Find where the given text appears and provide that cell's center as [X, Y] coordinate. 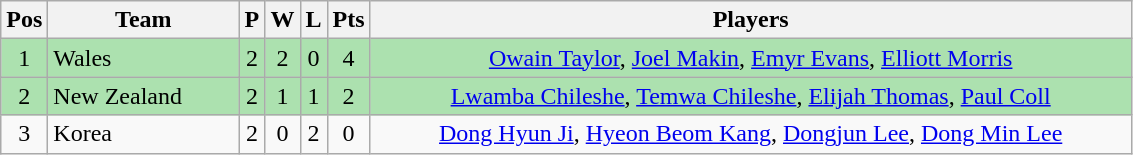
Wales [144, 58]
Owain Taylor, Joel Makin, Emyr Evans, Elliott Morris [750, 58]
Players [750, 20]
Pts [348, 20]
Pos [24, 20]
L [314, 20]
W [282, 20]
P [252, 20]
Dong Hyun Ji, Hyeon Beom Kang, Dongjun Lee, Dong Min Lee [750, 134]
4 [348, 58]
Lwamba Chileshe, Temwa Chileshe, Elijah Thomas, Paul Coll [750, 96]
New Zealand [144, 96]
Korea [144, 134]
3 [24, 134]
Team [144, 20]
